Capture the cell that displays the provided text and extract its [X, Y] central coordinate. 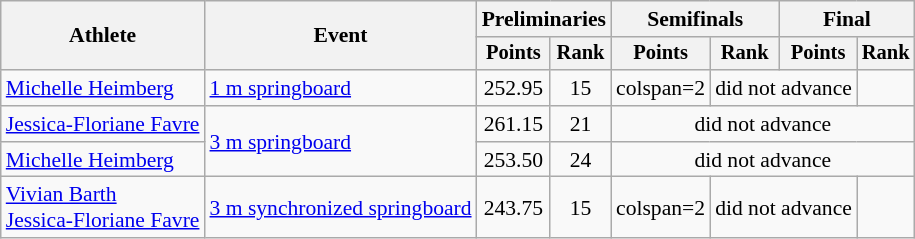
Preliminaries [544, 19]
Final [846, 19]
261.15 [514, 124]
Event [340, 36]
253.50 [514, 160]
Vivian BarthJessica-Floriane Favre [103, 208]
24 [580, 160]
1 m springboard [340, 88]
243.75 [514, 208]
21 [580, 124]
3 m springboard [340, 142]
Athlete [103, 36]
252.95 [514, 88]
3 m synchronized springboard [340, 208]
Semifinals [695, 19]
Jessica-Floriane Favre [103, 124]
